Scan for the cell matching the given text and deliver its [X, Y] coordinate at center. 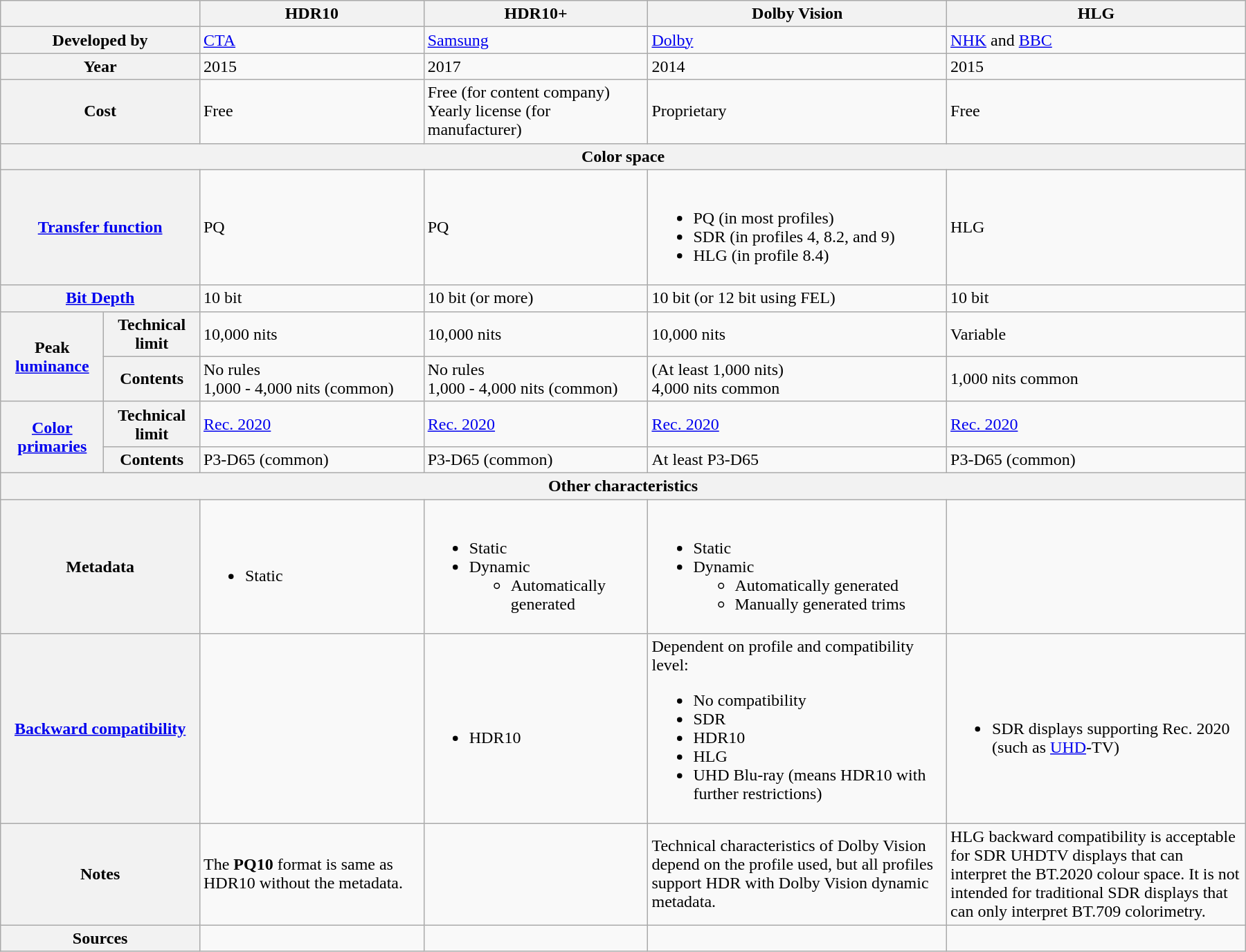
SDR displays supporting Rec. 2020 (such as UHD-TV) [1096, 729]
2017 [536, 66]
2014 [797, 66]
StaticDynamicAutomatically generatedManually generated trims [797, 567]
10 bit (or more) [536, 298]
Backward compatibility [100, 729]
The PQ10 format is same as HDR10 without the metadata. [311, 875]
Variable [1096, 333]
Samsung [536, 40]
Other characteristics [623, 486]
Cost [100, 111]
Free (for content company)Yearly license (for manufacturer) [536, 111]
Bit Depth [100, 298]
PQ (in most profiles)SDR (in profiles 4, 8.2, and 9)HLG (in profile 8.4) [797, 227]
1,000 nits common [1096, 379]
Sources [100, 938]
Dependent on profile and compatibility level:No compatibilitySDRHDR10HLGUHD Blu-ray (means HDR10 with further restrictions) [797, 729]
Technical characteristics of Dolby Vision depend on the profile used, but all profiles support HDR with Dolby Vision dynamic metadata. [797, 875]
Metadata [100, 567]
Static [311, 567]
Dolby Vision [797, 14]
NHK and BBC [1096, 40]
StaticDynamicAutomatically generated [536, 567]
Developed by [100, 40]
HDR10+ [536, 14]
Color space [623, 156]
CTA [311, 40]
10 bit (or 12 bit using FEL) [797, 298]
Dolby [797, 40]
(At least 1,000 nits)4,000 nits common [797, 379]
Notes [100, 875]
Proprietary [797, 111]
Transfer function [100, 227]
Color primaries [53, 437]
At least P3-D65 [797, 459]
Year [100, 66]
Peak luminance [53, 356]
